Locate the cell with the specified text and output its [x, y] center coordinate. 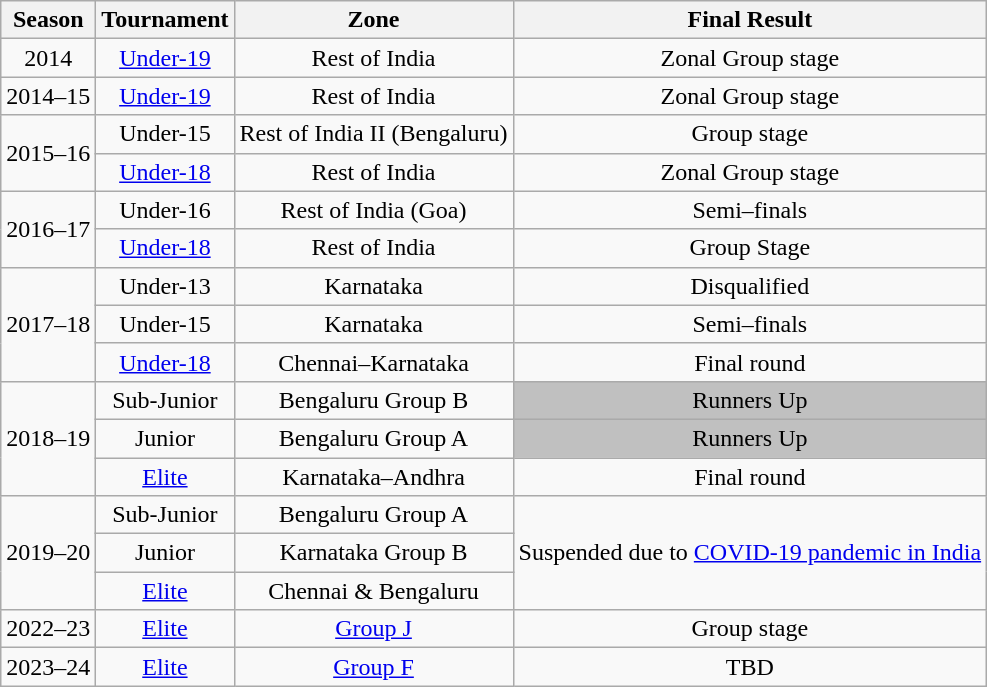
Tournament [165, 20]
Karnataka Group B [374, 553]
2016–17 [48, 229]
2017–18 [48, 324]
TBD [750, 667]
Bengaluru Group B [374, 400]
Suspended due to COVID-19 pandemic in India [750, 553]
Rest of India II (Bengaluru) [374, 134]
2014–15 [48, 96]
Under-13 [165, 286]
2022–23 [48, 629]
Group J [374, 629]
Final Result [750, 20]
Karnataka–Andhra [374, 477]
Season [48, 20]
Disqualified [750, 286]
Zone [374, 20]
Group F [374, 667]
2019–20 [48, 553]
Rest of India (Goa) [374, 210]
2018–19 [48, 438]
Under-16 [165, 210]
Chennai & Bengaluru [374, 591]
Chennai–Karnataka [374, 362]
2015–16 [48, 153]
2014 [48, 58]
Group Stage [750, 248]
2023–24 [48, 667]
